Determine the (X, Y) coordinate at the center of the cell enclosing the given text.  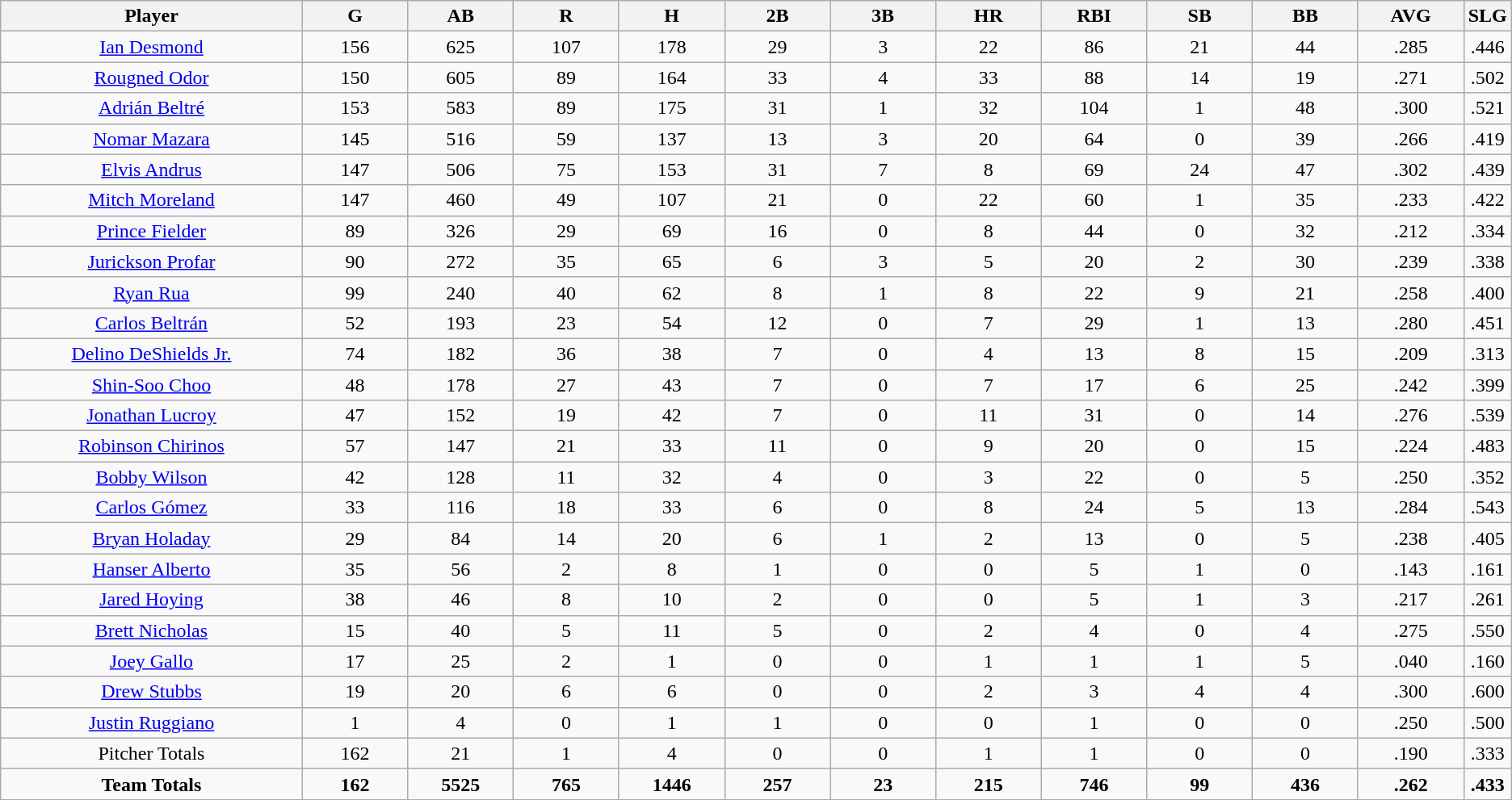
583 (460, 108)
39 (1305, 139)
86 (1094, 47)
.433 (1488, 784)
.500 (1488, 723)
46 (460, 600)
145 (355, 139)
43 (672, 385)
.209 (1410, 354)
H (672, 16)
Robinson Chirinos (152, 446)
.242 (1410, 385)
605 (460, 77)
.313 (1488, 354)
215 (989, 784)
52 (355, 323)
SLG (1488, 16)
AB (460, 16)
Hanser Alberto (152, 569)
272 (460, 262)
88 (1094, 77)
2B (777, 16)
Carlos Beltrán (152, 323)
.543 (1488, 508)
90 (355, 262)
.352 (1488, 477)
.143 (1410, 569)
.539 (1488, 416)
.262 (1410, 784)
.399 (1488, 385)
57 (355, 446)
128 (460, 477)
.280 (1410, 323)
156 (355, 47)
164 (672, 77)
Shin-Soo Choo (152, 385)
257 (777, 784)
62 (672, 292)
HR (989, 16)
SB (1200, 16)
BB (1305, 16)
.224 (1410, 446)
59 (567, 139)
Brett Nicholas (152, 630)
.212 (1410, 231)
.400 (1488, 292)
436 (1305, 784)
506 (460, 170)
182 (460, 354)
.285 (1410, 47)
240 (460, 292)
18 (567, 508)
G (355, 16)
30 (1305, 262)
27 (567, 385)
.439 (1488, 170)
74 (355, 354)
Ryan Rua (152, 292)
Adrián Beltré (152, 108)
Bobby Wilson (152, 477)
.160 (1488, 661)
Justin Ruggiano (152, 723)
65 (672, 262)
.422 (1488, 200)
Joey Gallo (152, 661)
.550 (1488, 630)
Nomar Mazara (152, 139)
175 (672, 108)
Mitch Moreland (152, 200)
.284 (1410, 508)
AVG (1410, 16)
.238 (1410, 538)
Jonathan Lucroy (152, 416)
Pitcher Totals (152, 753)
16 (777, 231)
.338 (1488, 262)
460 (460, 200)
.258 (1410, 292)
10 (672, 600)
.334 (1488, 231)
.483 (1488, 446)
746 (1094, 784)
.446 (1488, 47)
84 (460, 538)
1446 (672, 784)
64 (1094, 139)
152 (460, 416)
5525 (460, 784)
.261 (1488, 600)
.600 (1488, 692)
.419 (1488, 139)
60 (1094, 200)
RBI (1094, 16)
Jared Hoying (152, 600)
.276 (1410, 416)
326 (460, 231)
.502 (1488, 77)
150 (355, 77)
.040 (1410, 661)
.405 (1488, 538)
.333 (1488, 753)
.239 (1410, 262)
Jurickson Profar (152, 262)
Player (152, 16)
Bryan Holaday (152, 538)
12 (777, 323)
.217 (1410, 600)
116 (460, 508)
Ian Desmond (152, 47)
625 (460, 47)
.521 (1488, 108)
56 (460, 569)
193 (460, 323)
.190 (1410, 753)
Team Totals (152, 784)
54 (672, 323)
765 (567, 784)
36 (567, 354)
Elvis Andrus (152, 170)
49 (567, 200)
.233 (1410, 200)
75 (567, 170)
.275 (1410, 630)
Prince Fielder (152, 231)
137 (672, 139)
104 (1094, 108)
3B (884, 16)
.302 (1410, 170)
R (567, 16)
Carlos Gómez (152, 508)
.266 (1410, 139)
Rougned Odor (152, 77)
.161 (1488, 569)
.271 (1410, 77)
Drew Stubbs (152, 692)
.451 (1488, 323)
516 (460, 139)
Delino DeShields Jr. (152, 354)
